Capture the cell that displays the provided text and extract its [x, y] central coordinate. 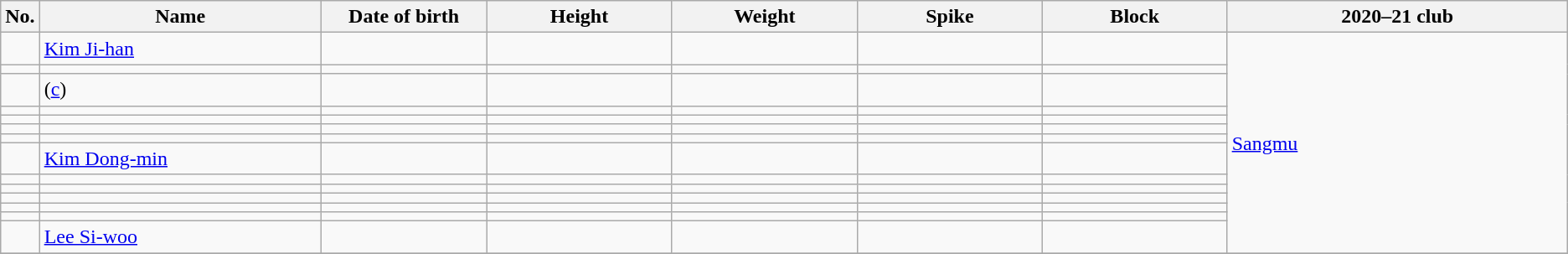
Kim Dong-min [180, 158]
Block [1134, 17]
Date of birth [404, 17]
2020–21 club [1397, 17]
Name [180, 17]
Spike [950, 17]
(c) [180, 90]
Weight [764, 17]
No. [20, 17]
Kim Ji-han [180, 49]
Sangmu [1397, 143]
Height [580, 17]
Lee Si-woo [180, 237]
